Return [x, y] of the center of cell containing provided text 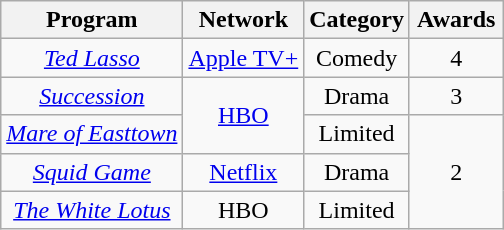
Comedy [357, 58]
Ted Lasso [92, 58]
4 [456, 58]
Succession [92, 96]
3 [456, 96]
Mare of Easttown [92, 134]
Awards [456, 20]
Category [357, 20]
Apple TV+ [244, 58]
Netflix [244, 172]
2 [456, 172]
Program [92, 20]
Squid Game [92, 172]
Network [244, 20]
The White Lotus [92, 210]
